Return the (x, y) coordinate for the center point of the cell that contains the specified text.  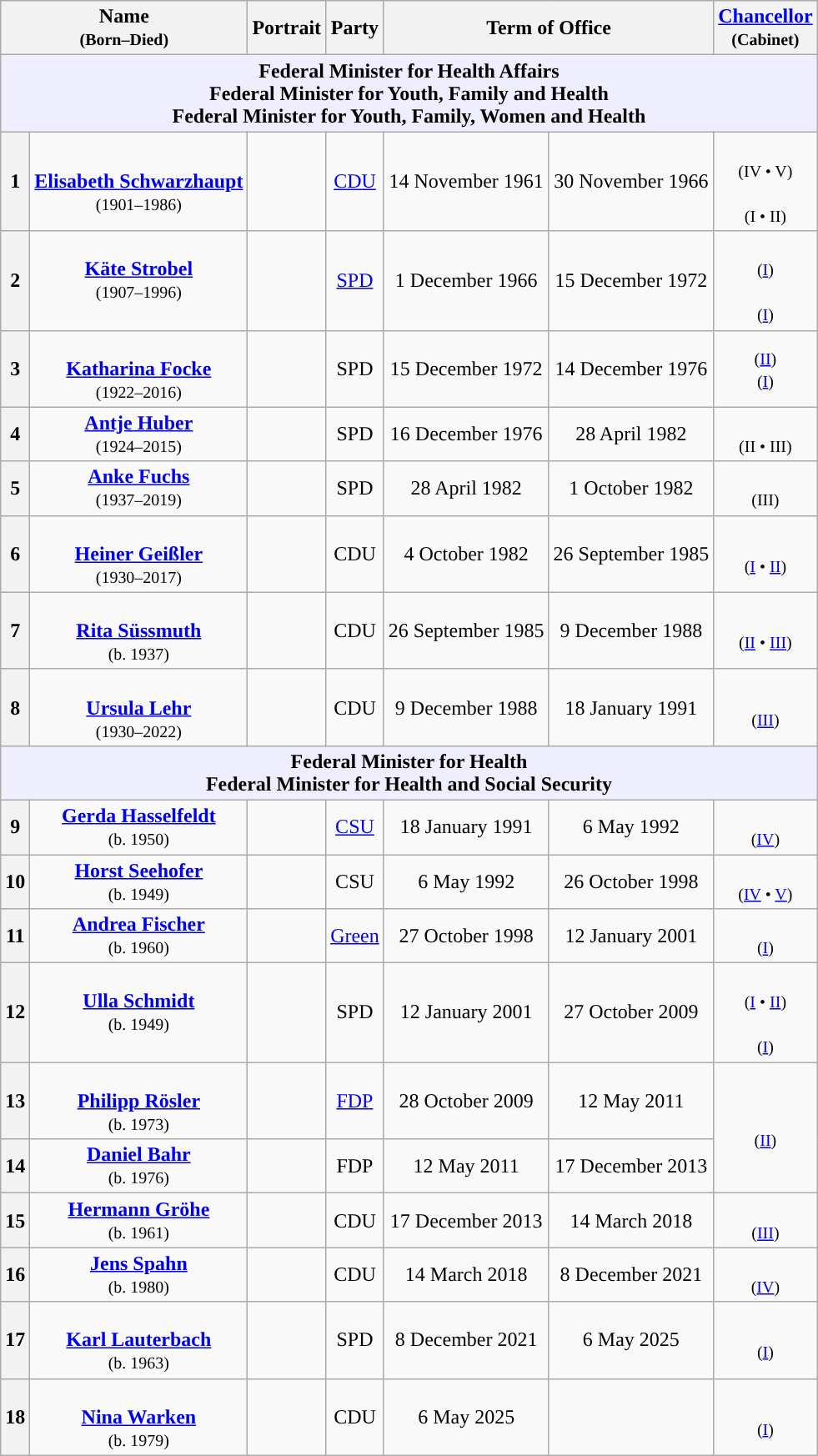
4 (15, 434)
8 (15, 707)
Philipp Rösler(b. 1973) (138, 1101)
4 October 1982 (466, 554)
Rita Süssmuth(b. 1937) (138, 630)
15 (15, 1221)
30 November 1966 (631, 182)
16 December 1976 (466, 434)
Katharina Focke(1922–2016) (138, 369)
14 December 1976 (631, 369)
Portrait (287, 28)
Green (355, 936)
18 (15, 1417)
10 (15, 881)
Nina Warken(b. 1979) (138, 1417)
Horst Seehofer(b. 1949) (138, 881)
9 (15, 827)
Heiner Geißler(1930–2017) (138, 554)
13 (15, 1101)
Käte Strobel(1907–1996) (138, 280)
Federal Minister for Health Federal Minister for Health and Social Security (409, 772)
1 October 1982 (631, 489)
1 (15, 182)
14 (15, 1166)
Ursula Lehr(1930–2022) (138, 707)
27 October 2009 (631, 1012)
(I • II) (765, 554)
Chancellor(Cabinet) (765, 28)
6 (15, 554)
27 October 1998 (466, 936)
Gerda Hasselfeldt(b. 1950) (138, 827)
14 November 1961 (466, 182)
Andrea Fischer(b. 1960) (138, 936)
Jens Spahn(b. 1980) (138, 1274)
Party (355, 28)
1 December 1966 (466, 280)
Anke Fuchs(1937–2019) (138, 489)
2 (15, 280)
26 October 1998 (631, 881)
(I)(I) (765, 280)
Antje Huber(1924–2015) (138, 434)
(IV • V) (765, 881)
12 (15, 1012)
7 (15, 630)
5 (15, 489)
Ulla Schmidt(b. 1949) (138, 1012)
Hermann Gröhe(b. 1961) (138, 1221)
(II) (765, 1127)
17 (15, 1340)
Elisabeth Schwarzhaupt(1901–1986) (138, 182)
16 (15, 1274)
(IV • V) (I • II) (765, 182)
3 (15, 369)
11 (15, 936)
(I • II)(I) (765, 1012)
Name(Born–Died) (124, 28)
Daniel Bahr(b. 1976) (138, 1166)
Term of Office (549, 28)
Karl Lauterbach(b. 1963) (138, 1340)
(II) (I) (765, 369)
28 October 2009 (466, 1101)
Federal Minister for Health Affairs Federal Minister for Youth, Family and Health Federal Minister for Youth, Family, Women and Health (409, 93)
